Provide the [X, Y] coordinate of the cell's center where the given text is located.  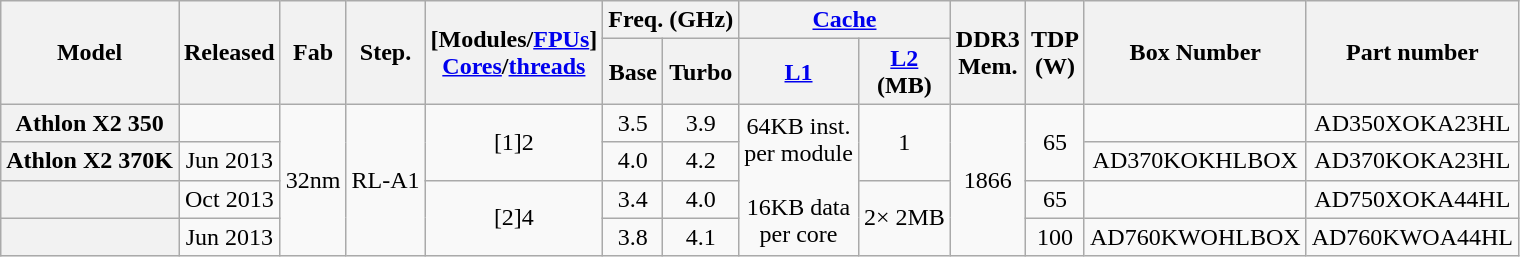
DDR3Mem. [988, 52]
AD750XOKA44HL [1412, 199]
L2(MB) [904, 72]
Step. [386, 52]
3.9 [701, 123]
AD760KWOHLBOX [1195, 237]
Athlon X2 370K [90, 161]
Released [229, 52]
3.4 [633, 199]
3.8 [633, 237]
Oct 2013 [229, 199]
Turbo [701, 72]
TDP(W) [1054, 52]
RL-A1 [386, 180]
Fab [313, 52]
4.2 [701, 161]
AD350XOKA23HL [1412, 123]
Freq. (GHz) [671, 20]
AD760KWOA44HL [1412, 237]
64KB inst.per module16KB dataper core [799, 180]
L1 [799, 72]
32nm [313, 180]
4.1 [701, 237]
AD370KOKHLBOX [1195, 161]
1866 [988, 180]
Base [633, 72]
Model [90, 52]
100 [1054, 237]
Cache [845, 20]
3.5 [633, 123]
Athlon X2 350 [90, 123]
Box Number [1195, 52]
[Modules/FPUs]Cores/threads [514, 52]
[2]4 [514, 218]
AD370KOKA23HL [1412, 161]
[1]2 [514, 142]
Part number [1412, 52]
1 [904, 142]
2× 2MB [904, 218]
